Identify which cell holds the provided text, then report its (x, y) central coordinate. 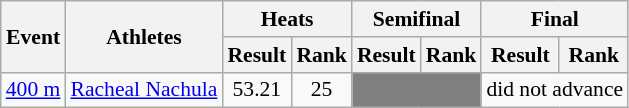
Event (34, 36)
25 (322, 90)
Racheal Nachula (144, 90)
Semifinal (416, 19)
53.21 (256, 90)
Athletes (144, 36)
Heats (286, 19)
Final (554, 19)
did not advance (554, 90)
400 m (34, 90)
